Output the (x, y) coordinate of the center of the cell containing the given text.  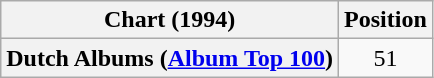
Position (386, 20)
51 (386, 58)
Chart (1994) (170, 20)
Dutch Albums (Album Top 100) (170, 58)
